Capture the cell that displays the provided text and extract its [X, Y] central coordinate. 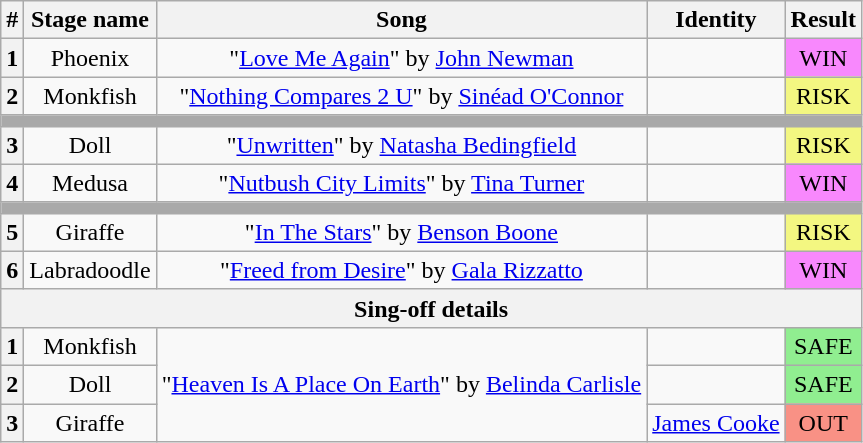
"Freed from Desire" by Gala Rizzatto [402, 270]
Identity [716, 20]
"Nutbush City Limits" by Tina Turner [402, 183]
Labradoodle [90, 270]
"Heaven Is A Place On Earth" by Belinda Carlisle [402, 384]
5 [12, 232]
Result [823, 20]
Stage name [90, 20]
6 [12, 270]
4 [12, 183]
Sing-off details [432, 308]
"Unwritten" by Natasha Bedingfield [402, 145]
"Love Me Again" by John Newman [402, 58]
"Nothing Compares 2 U" by Sinéad O'Connor [402, 96]
James Cooke [716, 423]
Phoenix [90, 58]
Song [402, 20]
"In The Stars" by Benson Boone [402, 232]
OUT [823, 423]
Medusa [90, 183]
# [12, 20]
